Pinpoint the cell where the given text exists, returning its (X, Y) midpoint coordinate. 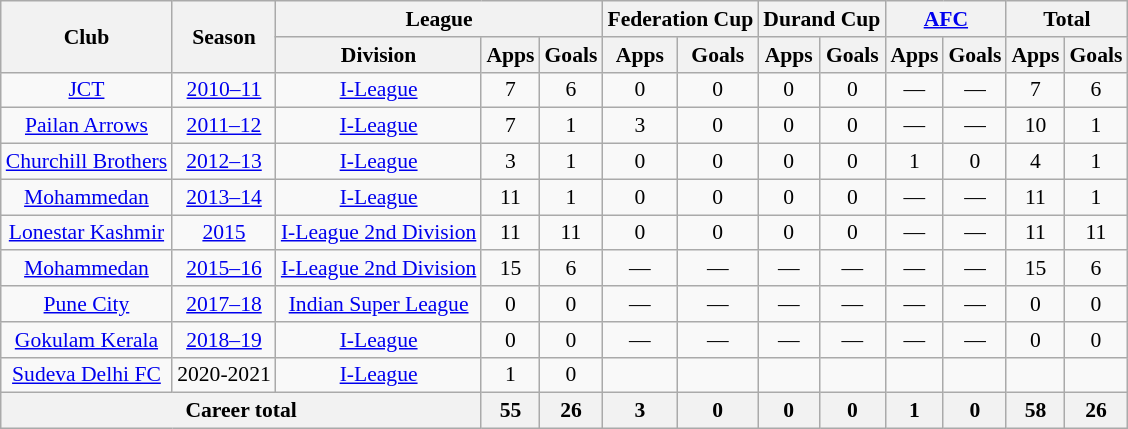
10 (1035, 126)
2017–18 (224, 304)
Indian Super League (379, 304)
Federation Cup (680, 19)
55 (510, 411)
2018–19 (224, 340)
2010–11 (224, 90)
Total (1066, 19)
Gokulam Kerala (86, 340)
Division (379, 55)
Pailan Arrows (86, 126)
Season (224, 36)
2013–14 (224, 197)
Career total (242, 411)
2020-2021 (224, 375)
Sudeva Delhi FC (86, 375)
58 (1035, 411)
Pune City (86, 304)
2015–16 (224, 269)
Lonestar Kashmir (86, 233)
2012–13 (224, 162)
Churchill Brothers (86, 162)
Club (86, 36)
JCT (86, 90)
4 (1035, 162)
2015 (224, 233)
League (440, 19)
AFC (946, 19)
Durand Cup (822, 19)
2011–12 (224, 126)
